Scan for the cell matching the given text and deliver its [x, y] coordinate at center. 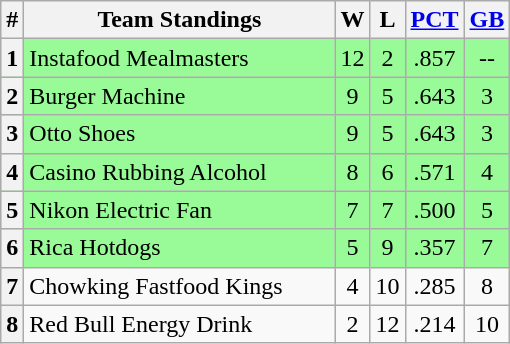
# [12, 20]
Rica Hotdogs [180, 248]
L [388, 20]
Otto Shoes [180, 134]
W [352, 20]
.285 [434, 286]
Team Standings [180, 20]
Burger Machine [180, 96]
-- [487, 58]
Nikon Electric Fan [180, 210]
.571 [434, 172]
Instafood Mealmasters [180, 58]
Chowking Fastfood Kings [180, 286]
Casino Rubbing Alcohol [180, 172]
1 [12, 58]
.214 [434, 324]
Red Bull Energy Drink [180, 324]
GB [487, 20]
.857 [434, 58]
PCT [434, 20]
.500 [434, 210]
.357 [434, 248]
